Extract the [X, Y] coordinate from the center of the cell holding the provided text.  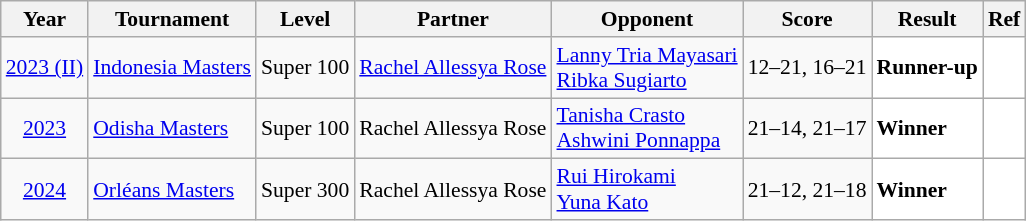
Super 300 [305, 190]
Level [305, 19]
Tournament [172, 19]
Tanisha Crasto Ashwini Ponnappa [646, 128]
Score [808, 19]
Opponent [646, 19]
Rui Hirokami Yuna Kato [646, 190]
Runner-up [928, 68]
Ref [1004, 19]
Odisha Masters [172, 128]
21–12, 21–18 [808, 190]
Lanny Tria Mayasari Ribka Sugiarto [646, 68]
2024 [44, 190]
Year [44, 19]
Orléans Masters [172, 190]
21–14, 21–17 [808, 128]
12–21, 16–21 [808, 68]
2023 [44, 128]
Indonesia Masters [172, 68]
Partner [452, 19]
2023 (II) [44, 68]
Result [928, 19]
